Return [X, Y] of the center of cell containing provided text 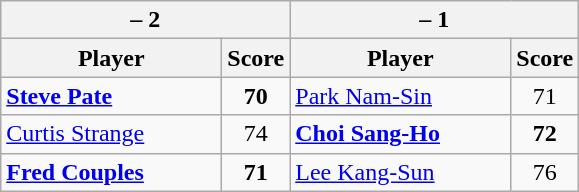
Choi Sang-Ho [400, 134]
70 [256, 96]
Fred Couples [112, 172]
Lee Kang-Sun [400, 172]
72 [545, 134]
74 [256, 134]
Steve Pate [112, 96]
Curtis Strange [112, 134]
Park Nam-Sin [400, 96]
76 [545, 172]
– 1 [434, 20]
– 2 [146, 20]
